Scan for the cell matching the given text and deliver its [x, y] coordinate at center. 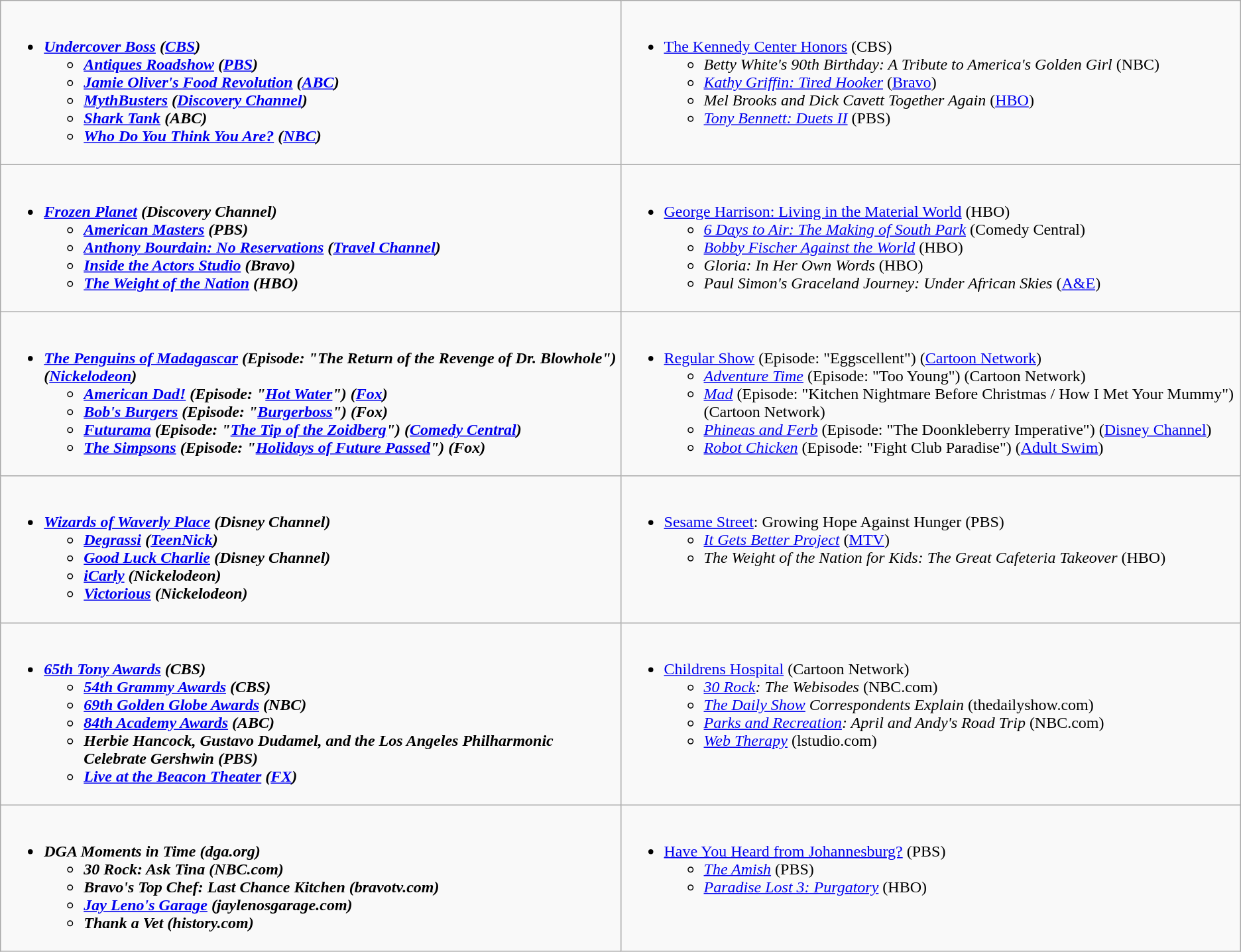
Wizards of Waverly Place (Disney Channel)Degrassi (TeenNick)Good Luck Charlie (Disney Channel)iCarly (Nickelodeon)Victorious (Nickelodeon) [310, 549]
Sesame Street: Growing Hope Against Hunger (PBS)It Gets Better Project (MTV)The Weight of the Nation for Kids: The Great Cafeteria Takeover (HBO) [931, 549]
Have You Heard from Johannesburg? (PBS)The Amish (PBS)Paradise Lost 3: Purgatory (HBO) [931, 878]
